For the text-containing cell, return its midpoint in (x, y) coordinate format. 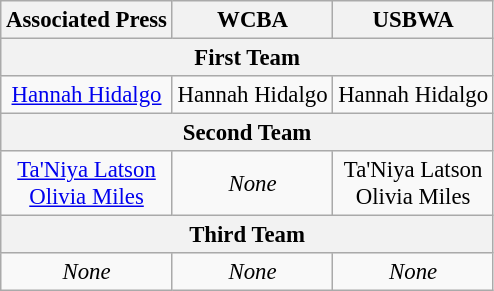
Third Team (248, 235)
None (252, 184)
USBWA (414, 20)
Second Team (248, 133)
First Team (248, 58)
WCBA (252, 20)
Associated Press (87, 20)
